Return the [X, Y] coordinate for the center point of the cell that contains the specified text.  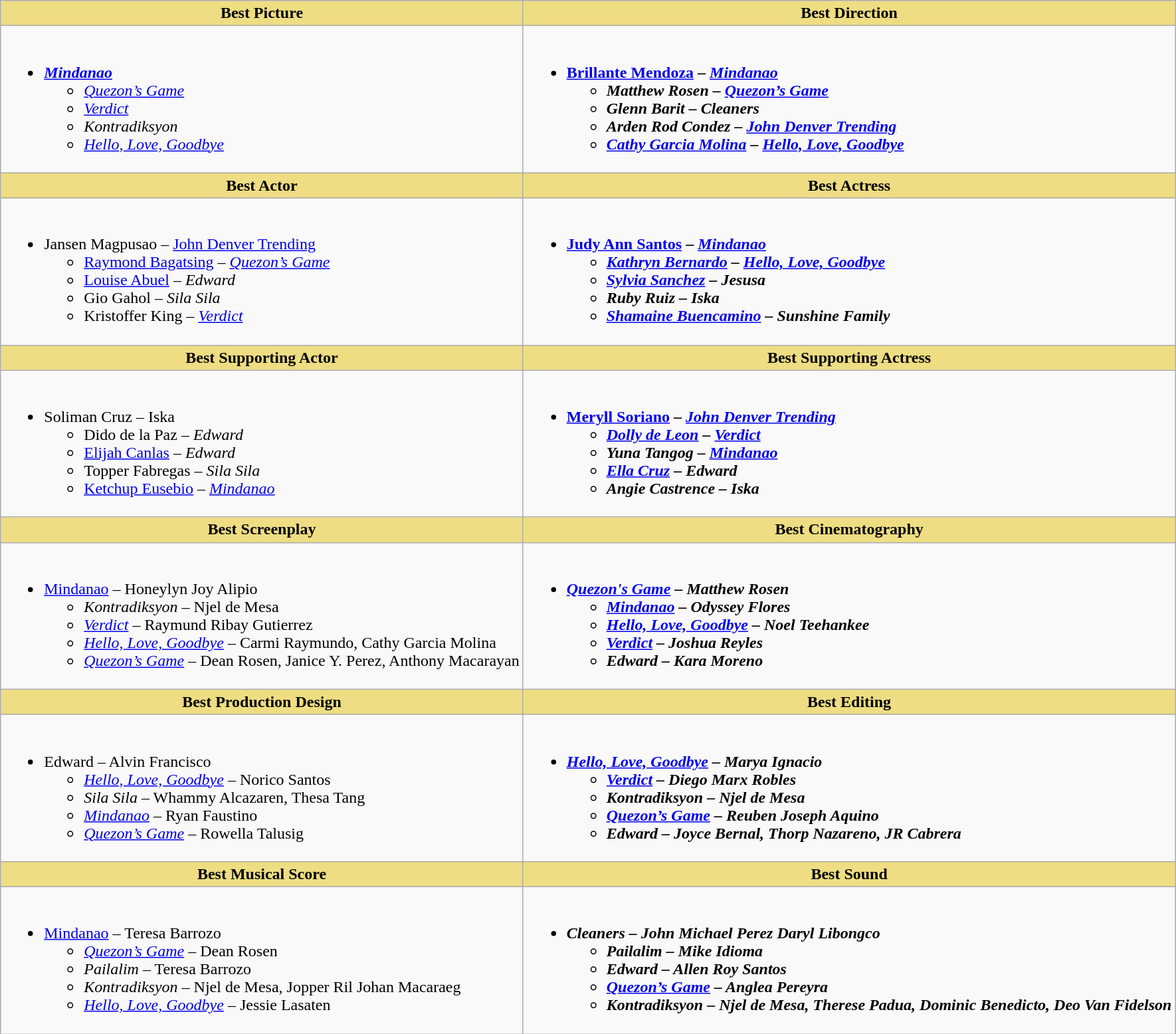
Soliman Cruz – IskaDido de la Paz – EdwardElijah Canlas – EdwardTopper Fabregas – Sila SilaKetchup Eusebio – Mindanao [262, 444]
Meryll Soriano – John Denver TrendingDolly de Leon – VerdictYuna Tangog – MindanaoElla Cruz – EdwardAngie Castrence – Iska [849, 444]
Best Sound [849, 874]
Best Editing [849, 702]
Best Direction [849, 13]
Best Cinematography [849, 530]
Best Production Design [262, 702]
Jansen Magpusao – John Denver TrendingRaymond Bagatsing – Quezon’s GameLouise Abuel – EdwardGio Gahol – Sila SilaKristoffer King – Verdict [262, 271]
Quezon's Game – Matthew RosenMindanao – Odyssey FloresHello, Love, Goodbye – Noel TeehankeeVerdict – Joshua ReylesEdward – Kara Moreno [849, 615]
Best Supporting Actor [262, 358]
Best Actress [849, 185]
Best Screenplay [262, 530]
Best Actor [262, 185]
Judy Ann Santos – MindanaoKathryn Bernardo – Hello, Love, GoodbyeSylvia Sanchez – JesusaRuby Ruiz – IskaShamaine Buencamino – Sunshine Family [849, 271]
Best Picture [262, 13]
Best Supporting Actress [849, 358]
Best Musical Score [262, 874]
MindanaoQuezon’s GameVerdictKontradiksyonHello, Love, Goodbye [262, 100]
